Return the (x, y) coordinate for the center point of the cell that contains the specified text.  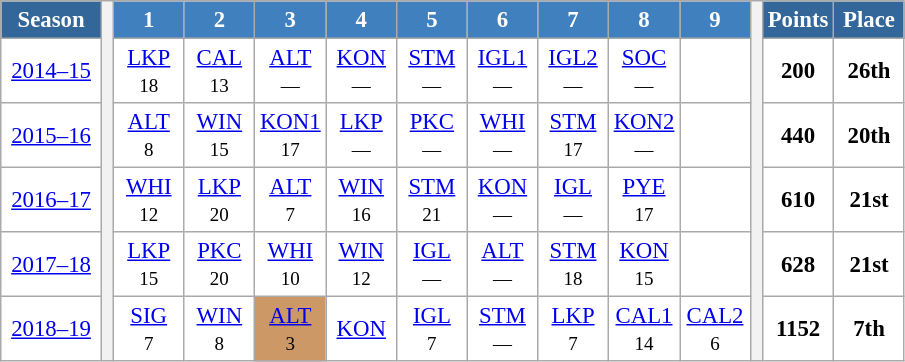
26th (870, 72)
1152 (798, 330)
IGL7 (432, 330)
610 (798, 200)
Points (798, 20)
20th (870, 136)
SOC— (644, 72)
KON2— (644, 136)
3 (290, 20)
IGL2— (574, 72)
CAL114 (644, 330)
WHI10 (290, 264)
STM18 (574, 264)
ALT7 (290, 200)
7th (870, 330)
PKC— (432, 136)
LKP7 (574, 330)
LKP15 (148, 264)
2017–18 (52, 264)
WIN8 (220, 330)
LKP— (362, 136)
ALT3 (290, 330)
WIN16 (362, 200)
2016–17 (52, 200)
WHI12 (148, 200)
KON15 (644, 264)
CAL13 (220, 72)
2018–19 (52, 330)
CAL26 (716, 330)
LKP20 (220, 200)
WIN12 (362, 264)
KON117 (290, 136)
STM17 (574, 136)
IGL1— (502, 72)
KON (362, 330)
5 (432, 20)
2015–16 (52, 136)
Place (870, 20)
2014–15 (52, 72)
4 (362, 20)
440 (798, 136)
PYE17 (644, 200)
PKC20 (220, 264)
9 (716, 20)
2 (220, 20)
7 (574, 20)
200 (798, 72)
628 (798, 264)
Season (52, 20)
LKP18 (148, 72)
SIG7 (148, 330)
WHI— (502, 136)
8 (644, 20)
ALT8 (148, 136)
STM21 (432, 200)
WIN15 (220, 136)
1 (148, 20)
6 (502, 20)
